Detect which cell encompasses the target text, then output its [X, Y] center coordinate. 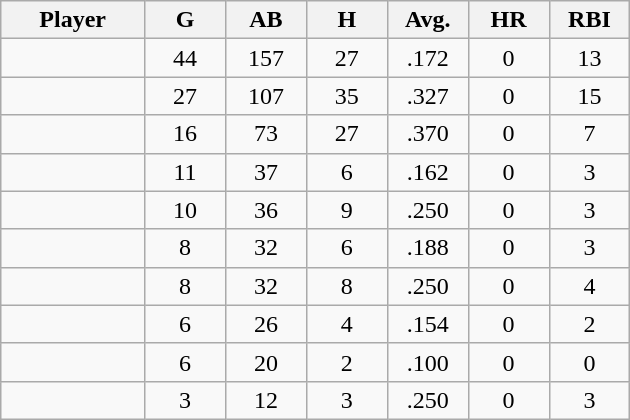
.370 [428, 134]
10 [186, 210]
G [186, 20]
.162 [428, 172]
15 [590, 96]
26 [266, 324]
H [346, 20]
.327 [428, 96]
HR [508, 20]
73 [266, 134]
35 [346, 96]
Avg. [428, 20]
12 [266, 400]
.188 [428, 248]
36 [266, 210]
7 [590, 134]
.100 [428, 362]
9 [346, 210]
13 [590, 58]
11 [186, 172]
107 [266, 96]
157 [266, 58]
16 [186, 134]
.172 [428, 58]
RBI [590, 20]
.154 [428, 324]
20 [266, 362]
37 [266, 172]
Player [73, 20]
44 [186, 58]
AB [266, 20]
